Capture the cell that displays the provided text and extract its [x, y] central coordinate. 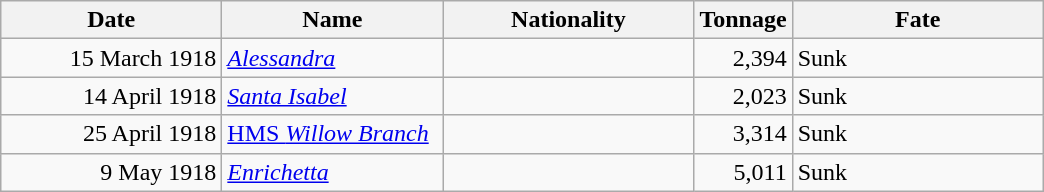
Name [332, 20]
14 April 1918 [112, 96]
Enrichetta [332, 172]
Santa Isabel [332, 96]
Alessandra [332, 58]
15 March 1918 [112, 58]
2,023 [743, 96]
9 May 1918 [112, 172]
Date [112, 20]
Nationality [568, 20]
3,314 [743, 134]
Tonnage [743, 20]
2,394 [743, 58]
Fate [918, 20]
5,011 [743, 172]
25 April 1918 [112, 134]
HMS Willow Branch [332, 134]
